Pinpoint the cell where the given text exists, returning its [X, Y] midpoint coordinate. 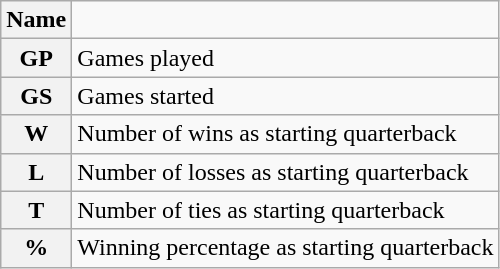
Winning percentage as starting quarterback [286, 248]
Games played [286, 58]
% [36, 248]
W [36, 134]
GS [36, 96]
Number of losses as starting quarterback [286, 172]
T [36, 210]
Number of wins as starting quarterback [286, 134]
Number of ties as starting quarterback [286, 210]
GP [36, 58]
Name [36, 20]
Games started [286, 96]
L [36, 172]
